Provide the [X, Y] coordinate of the cell's center where the given text is located.  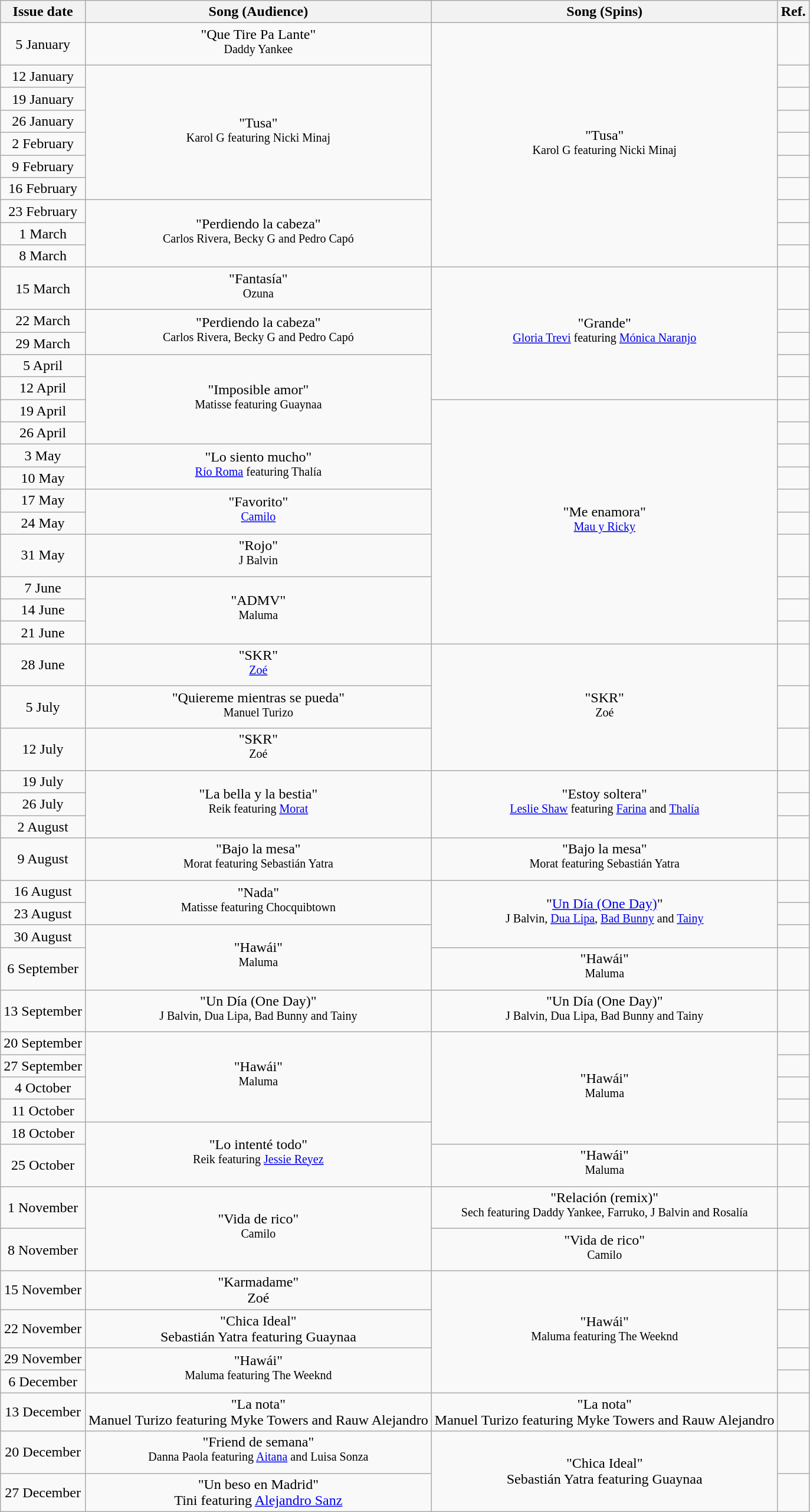
16 February [43, 189]
10 May [43, 478]
1 March [43, 234]
13 September [43, 1011]
14 June [43, 610]
26 April [43, 433]
3 May [43, 456]
15 November [43, 1290]
"Quiereme mientras se pueda"Manuel Turizo [258, 707]
"Relación (remix)"Sech featuring Daddy Yankee, Farruko, J Balvin and Rosalía [604, 1207]
2 August [43, 827]
Song (Audience) [258, 12]
24 May [43, 523]
20 December [43, 1452]
23 February [43, 211]
Ref. [793, 12]
29 March [43, 343]
6 September [43, 968]
9 August [43, 859]
19 April [43, 411]
"Favorito"Camilo [258, 512]
"Friend de semana"Danna Paola featuring Aitana and Luisa Sonza [258, 1452]
19 January [43, 99]
"Lo intenté todo"Reik featuring Jessie Reyez [258, 1154]
8 November [43, 1250]
6 December [43, 1382]
9 February [43, 166]
21 June [43, 633]
27 December [43, 1492]
"Nada"Matisse featuring Chocquibtown [258, 902]
18 October [43, 1133]
15 March [43, 289]
2 February [43, 144]
Song (Spins) [604, 12]
11 October [43, 1111]
28 June [43, 665]
"Me enamora"Mau y Ricky [604, 522]
16 August [43, 891]
"Rojo"J Balvin [258, 555]
20 September [43, 1043]
7 June [43, 588]
27 September [43, 1066]
26 January [43, 121]
12 April [43, 388]
Issue date [43, 12]
"Karmadame"Zoé [258, 1290]
22 November [43, 1329]
"Fantasía"Ozuna [258, 289]
"Estoy soltera"Leslie Shaw featuring Farina and Thalía [604, 804]
4 October [43, 1088]
5 July [43, 707]
23 August [43, 914]
"Un beso en Madrid"Tini featuring Alejandro Sanz [258, 1492]
12 January [43, 76]
1 November [43, 1207]
25 October [43, 1166]
"Que Tire Pa Lante"Daddy Yankee [258, 44]
13 December [43, 1412]
12 July [43, 750]
29 November [43, 1359]
22 March [43, 320]
8 March [43, 256]
"ADMV"Maluma [258, 610]
5 April [43, 366]
"Grande"Gloria Trevi featuring Mónica Naranjo [604, 333]
"Lo siento mucho"Río Roma featuring Thalía [258, 467]
5 January [43, 44]
31 May [43, 555]
26 July [43, 804]
"La bella y la bestia"Reik featuring Morat [258, 804]
"Imposible amor"Matisse featuring Guaynaa [258, 400]
17 May [43, 500]
30 August [43, 936]
19 July [43, 782]
